Extract the [x, y] coordinate from the center of the cell holding the provided text.  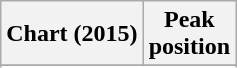
Chart (2015) [72, 34]
Peakposition [189, 34]
